Find where the given text appears and provide that cell's center as [X, Y] coordinate. 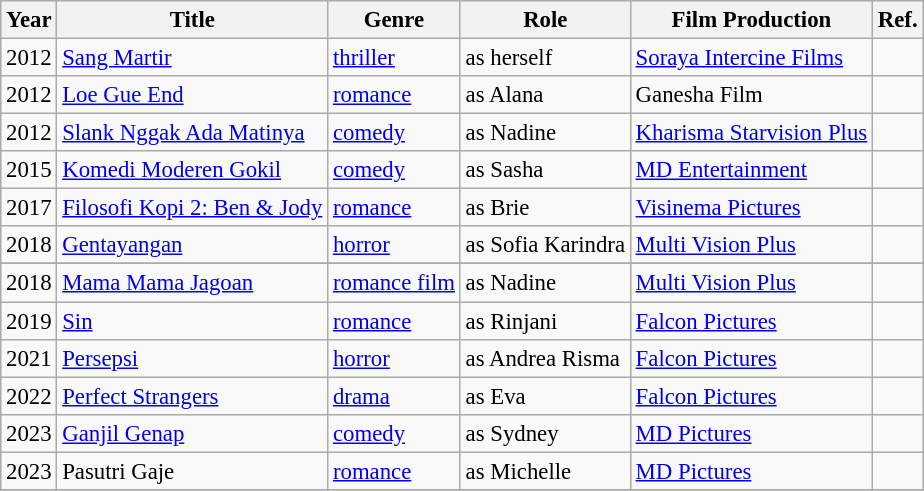
Role [545, 20]
Slank Nggak Ada Matinya [192, 133]
Komedi Moderen Gokil [192, 170]
2015 [29, 170]
MD Entertainment [751, 170]
2021 [29, 358]
Mama Mama Jagoan [192, 283]
as Sofia Karindra [545, 245]
Perfect Strangers [192, 396]
drama [394, 396]
2022 [29, 396]
Soraya Intercine Films [751, 58]
thriller [394, 58]
Pasutri Gaje [192, 471]
Filosofi Kopi 2: Ben & Jody [192, 208]
as Eva [545, 396]
as Rinjani [545, 321]
Ganjil Genap [192, 433]
as Brie [545, 208]
Genre [394, 20]
Loe Gue End [192, 95]
Gentayangan [192, 245]
2017 [29, 208]
Visinema Pictures [751, 208]
as Sydney [545, 433]
as herself [545, 58]
as Sasha [545, 170]
as Alana [545, 95]
Kharisma Starvision Plus [751, 133]
romance film [394, 283]
Sin [192, 321]
as Michelle [545, 471]
Sang Martir [192, 58]
Title [192, 20]
as Andrea Risma [545, 358]
Ganesha Film [751, 95]
Film Production [751, 20]
Persepsi [192, 358]
2019 [29, 321]
Ref. [898, 20]
Year [29, 20]
